Locate the cell with the specified text and output its [x, y] center coordinate. 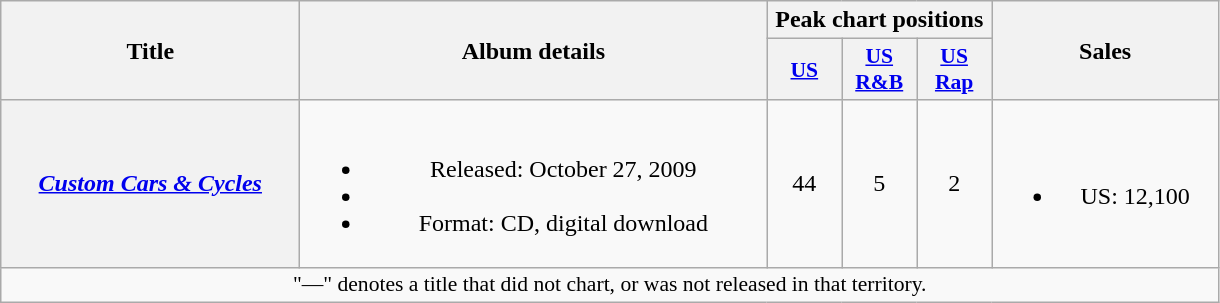
2 [954, 184]
US [804, 70]
Released: October 27, 2009Format: CD, digital download [534, 184]
Album details [534, 50]
"—" denotes a title that did not chart, or was not released in that territory. [610, 285]
Custom Cars & Cycles [150, 184]
Peak chart positions [880, 20]
US Rap [954, 70]
US R&B [880, 70]
44 [804, 184]
Sales [1106, 50]
5 [880, 184]
US: 12,100 [1106, 184]
Title [150, 50]
